Search for the cell housing the specified text and yield its [x, y] center coordinate. 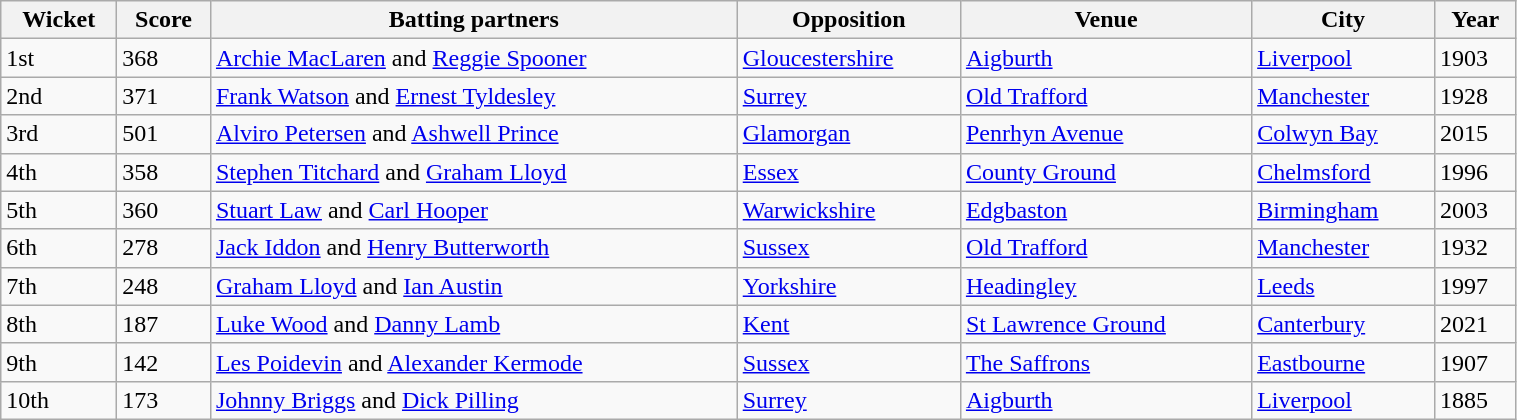
1907 [1475, 362]
Batting partners [474, 20]
10th [59, 400]
Glamorgan [848, 134]
Stuart Law and Carl Hooper [474, 210]
2003 [1475, 210]
1928 [1475, 96]
Yorkshire [848, 286]
3rd [59, 134]
1932 [1475, 248]
Alviro Petersen and Ashwell Prince [474, 134]
6th [59, 248]
2nd [59, 96]
Les Poidevin and Alexander Kermode [474, 362]
St Lawrence Ground [1106, 324]
Kent [848, 324]
Opposition [848, 20]
Wicket [59, 20]
Johnny Briggs and Dick Pilling [474, 400]
Jack Iddon and Henry Butterworth [474, 248]
Frank Watson and Ernest Tyldesley [474, 96]
Colwyn Bay [1344, 134]
Venue [1106, 20]
Score [164, 20]
1885 [1475, 400]
501 [164, 134]
Archie MacLaren and Reggie Spooner [474, 58]
Luke Wood and Danny Lamb [474, 324]
4th [59, 172]
County Ground [1106, 172]
Edgbaston [1106, 210]
2015 [1475, 134]
368 [164, 58]
1903 [1475, 58]
187 [164, 324]
360 [164, 210]
City [1344, 20]
248 [164, 286]
Graham Lloyd and Ian Austin [474, 286]
1996 [1475, 172]
Warwickshire [848, 210]
Penrhyn Avenue [1106, 134]
Gloucestershire [848, 58]
Chelmsford [1344, 172]
7th [59, 286]
2021 [1475, 324]
Stephen Titchard and Graham Lloyd [474, 172]
Year [1475, 20]
Eastbourne [1344, 362]
173 [164, 400]
278 [164, 248]
142 [164, 362]
Canterbury [1344, 324]
9th [59, 362]
Essex [848, 172]
Leeds [1344, 286]
Birmingham [1344, 210]
371 [164, 96]
1997 [1475, 286]
8th [59, 324]
1st [59, 58]
Headingley [1106, 286]
358 [164, 172]
The Saffrons [1106, 362]
5th [59, 210]
